Output the [x, y] coordinate of the center of the cell containing the given text.  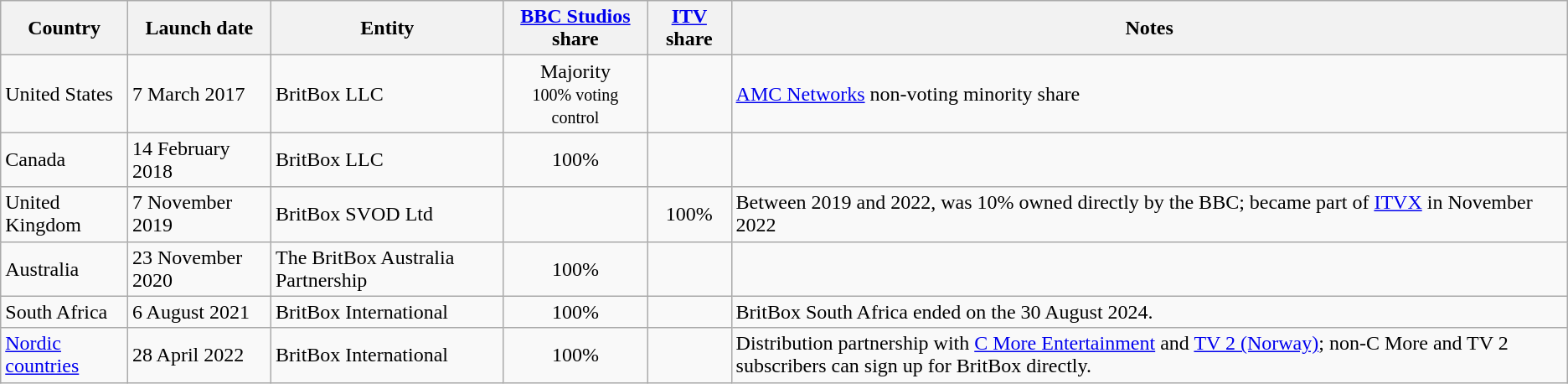
23 November 2020 [199, 268]
BBC Studios share [575, 29]
7 March 2017 [199, 94]
6 August 2021 [199, 312]
Notes [1149, 29]
Country [64, 29]
United States [64, 94]
Majority100% voting control [575, 94]
ITV share [689, 29]
United Kingdom [64, 215]
Launch date [199, 29]
7 November 2019 [199, 215]
AMC Networks non-voting minority share [1149, 94]
14 February 2018 [199, 159]
BritBox South Africa ended on the 30 August 2024. [1149, 312]
Canada [64, 159]
BritBox SVOD Ltd [387, 215]
South Africa [64, 312]
Between 2019 and 2022, was 10% owned directly by the BBC; became part of ITVX in November 2022 [1149, 215]
Distribution partnership with C More Entertainment and TV 2 (Norway); non-C More and TV 2 subscribers can sign up for BritBox directly. [1149, 355]
Entity [387, 29]
Nordic countries [64, 355]
The BritBox Australia Partnership [387, 268]
Australia [64, 268]
28 April 2022 [199, 355]
